Capture the cell that displays the provided text and extract its (x, y) central coordinate. 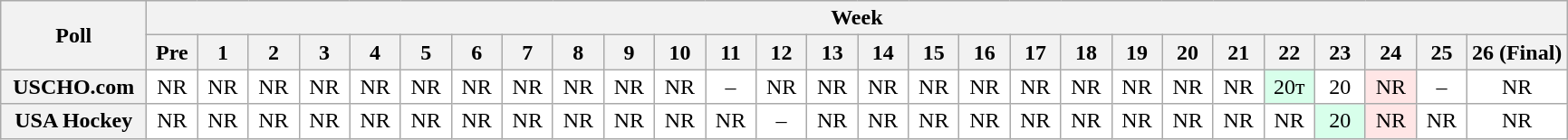
19 (1137, 52)
17 (1035, 52)
8 (578, 52)
16 (985, 52)
25 (1441, 52)
13 (832, 52)
2 (274, 52)
18 (1086, 52)
USA Hockey (74, 121)
9 (629, 52)
20т (1289, 87)
23 (1340, 52)
USCHO.com (74, 87)
10 (679, 52)
26 (Final) (1516, 52)
15 (934, 52)
Week (857, 18)
1 (223, 52)
24 (1390, 52)
11 (730, 52)
4 (375, 52)
7 (527, 52)
12 (782, 52)
21 (1238, 52)
22 (1289, 52)
Poll (74, 35)
Pre (172, 52)
3 (324, 52)
14 (883, 52)
6 (476, 52)
5 (426, 52)
